For the text-containing cell, return its midpoint in (X, Y) coordinate format. 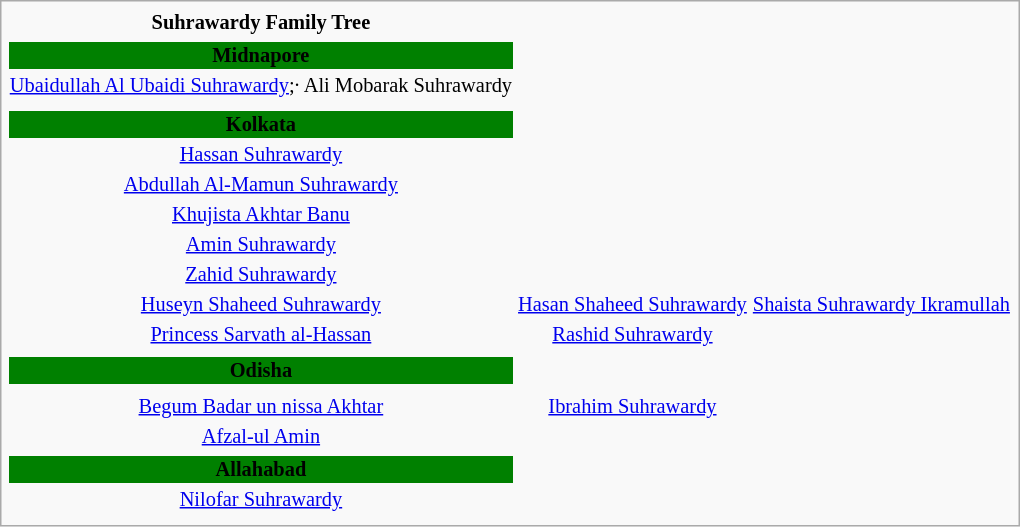
Afzal-ul Amin (260, 436)
Ubaidullah Al Ubaidi Suhrawardy;· Ali Mobarak Suhrawardy (260, 86)
Allahabad (260, 470)
Rashid Suhrawardy (633, 334)
Nilofar Suhrawardy (260, 500)
Princess Sarvath al-Hassan (260, 334)
Huseyn Shaheed Suhrawardy (260, 304)
Midnapore (260, 56)
Abdullah Al-Mamun Suhrawardy (260, 184)
Suhrawardy Family Tree (260, 22)
Kolkata (260, 124)
Begum Badar un nissa Akhtar (260, 406)
Shaista Suhrawardy Ikramullah (881, 304)
Zahid Suhrawardy (260, 274)
Khujista Akhtar Banu (260, 214)
Hassan Suhrawardy (260, 154)
Amin Suhrawardy (260, 244)
Hasan Shaheed Suhrawardy (633, 304)
Ibrahim Suhrawardy (633, 406)
Odisha (260, 370)
